Pinpoint the cell where the given text exists, returning its (x, y) midpoint coordinate. 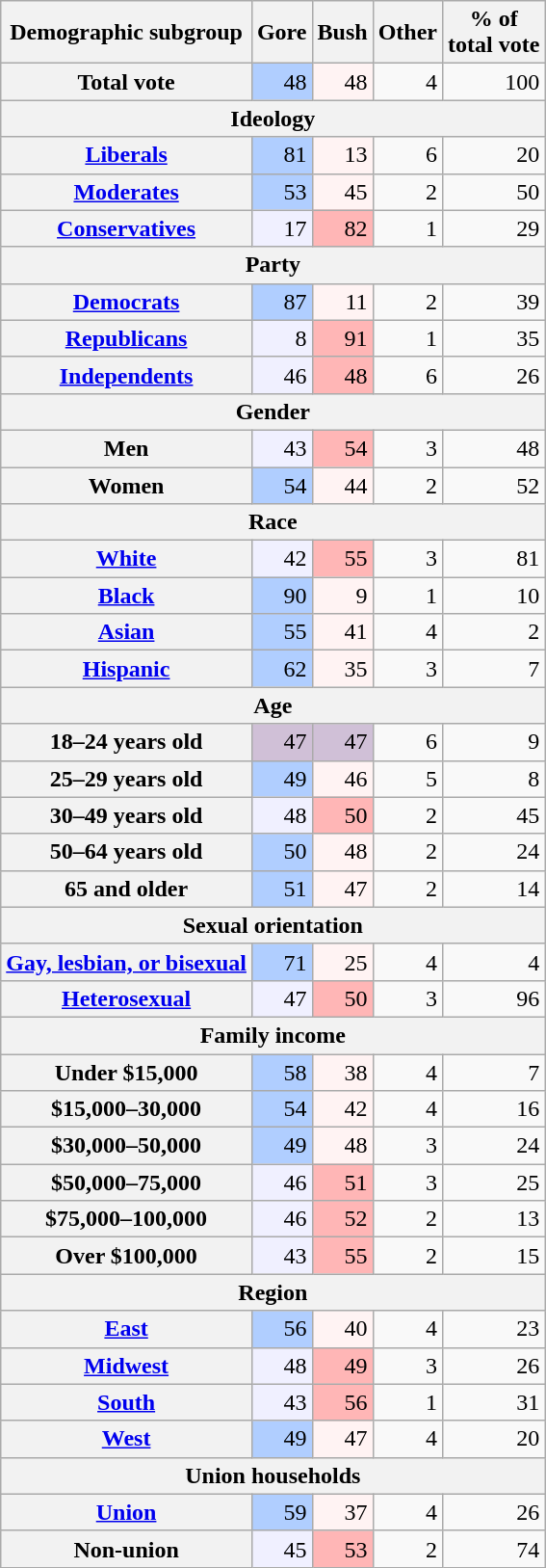
74 (494, 1549)
Midwest (127, 1366)
Family income (273, 1035)
$50,000–75,000 (127, 1183)
$15,000–30,000 (127, 1109)
Men (127, 448)
58 (281, 1073)
23 (494, 1329)
Gay, lesbian, or bisexual (127, 962)
16 (494, 1109)
91 (343, 338)
82 (343, 228)
Gore (281, 33)
90 (281, 596)
96 (494, 998)
14 (494, 889)
Gender (273, 412)
Women (127, 485)
Asian (127, 632)
41 (343, 632)
Moderates (127, 192)
5 (407, 779)
$75,000–100,000 (127, 1219)
59 (281, 1512)
Union households (273, 1475)
39 (494, 302)
Democrats (127, 302)
% oftotal vote (494, 33)
38 (343, 1073)
Other (407, 33)
100 (494, 82)
Party (273, 265)
29 (494, 228)
31 (494, 1402)
30–49 years old (127, 815)
Liberals (127, 155)
37 (343, 1512)
Hispanic (127, 669)
Under $15,000 (127, 1073)
62 (281, 669)
White (127, 559)
Heterosexual (127, 998)
40 (343, 1329)
Non-union (127, 1549)
Independents (127, 375)
15 (494, 1256)
Union (127, 1512)
65 and older (127, 889)
Over $100,000 (127, 1256)
11 (343, 302)
Region (273, 1292)
Black (127, 596)
71 (281, 962)
44 (343, 485)
Ideology (273, 119)
87 (281, 302)
Age (273, 705)
East (127, 1329)
$30,000–50,000 (127, 1146)
Bush (343, 33)
10 (494, 596)
17 (281, 228)
Demographic subgroup (127, 33)
West (127, 1439)
18–24 years old (127, 742)
Total vote (127, 82)
25–29 years old (127, 779)
50–64 years old (127, 852)
South (127, 1402)
Race (273, 522)
Conservatives (127, 228)
Sexual orientation (273, 925)
Republicans (127, 338)
